Scan for the cell matching the given text and deliver its [X, Y] coordinate at center. 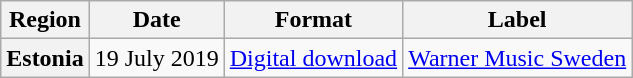
19 July 2019 [156, 58]
Digital download [313, 58]
Region [45, 20]
Label [518, 20]
Date [156, 20]
Warner Music Sweden [518, 58]
Format [313, 20]
Estonia [45, 58]
